Return the [x, y] coordinate for the center point of the cell that contains the specified text.  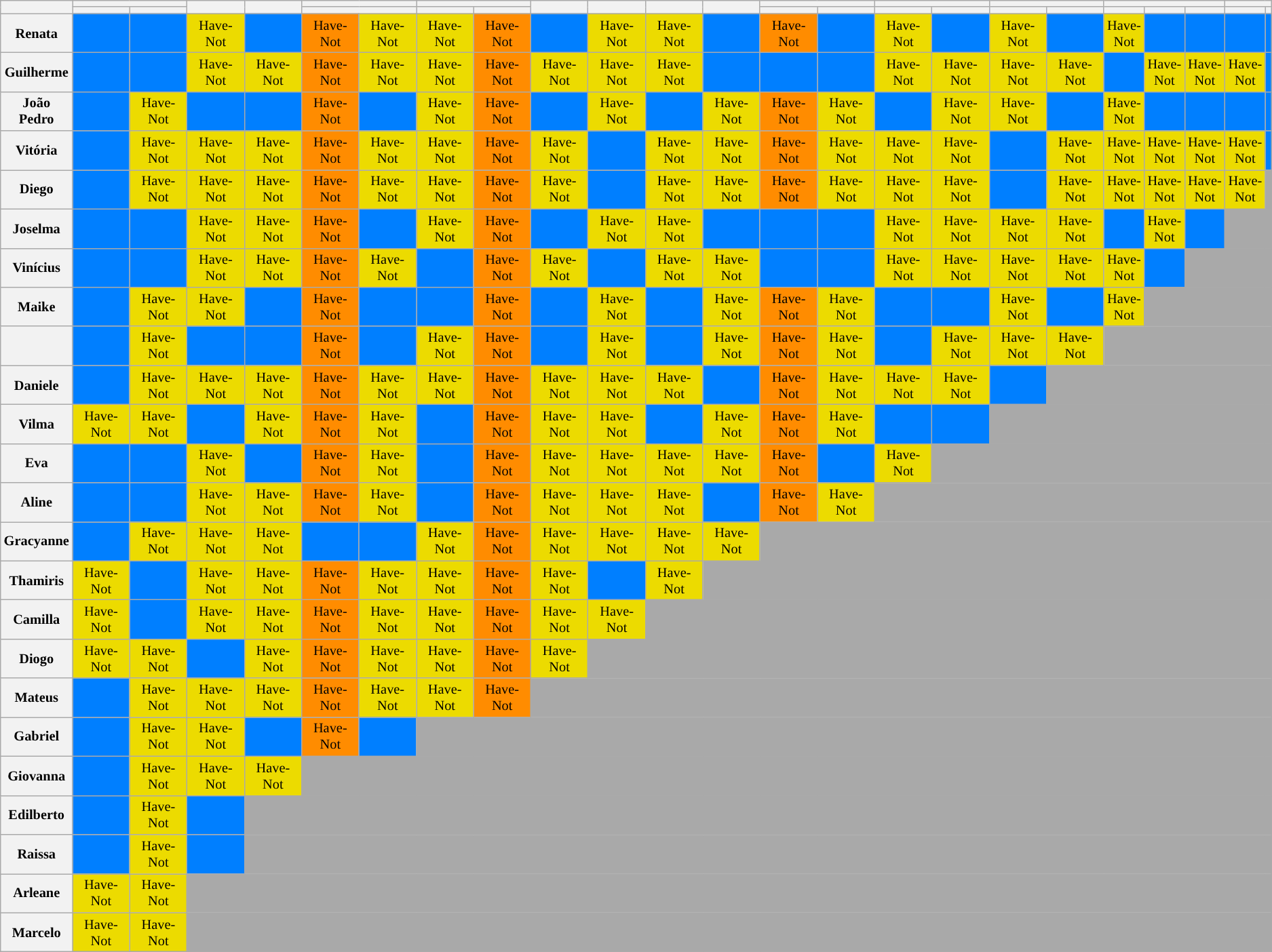
Eva [37, 463]
Aline [37, 502]
Daniele [37, 385]
Camilla [37, 619]
João Pedro [37, 111]
Joselma [37, 229]
Marcelo [37, 932]
Diogo [37, 658]
Arleane [37, 893]
Giovanna [37, 776]
Vitória [37, 151]
Diego [37, 189]
Renata [37, 33]
Mateus [37, 698]
Maike [37, 306]
Vinícius [37, 268]
Thamiris [37, 580]
Vilma [37, 424]
Raissa [37, 854]
Gabriel [37, 736]
Guilherme [37, 72]
Edilberto [37, 815]
Gracyanne [37, 541]
